Determine the (X, Y) coordinate at the center of the cell enclosing the given text.  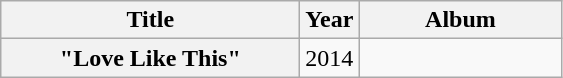
Year (330, 20)
2014 (330, 58)
"Love Like This" (150, 58)
Title (150, 20)
Album (460, 20)
